Locate the cell with the specified text and output its [x, y] center coordinate. 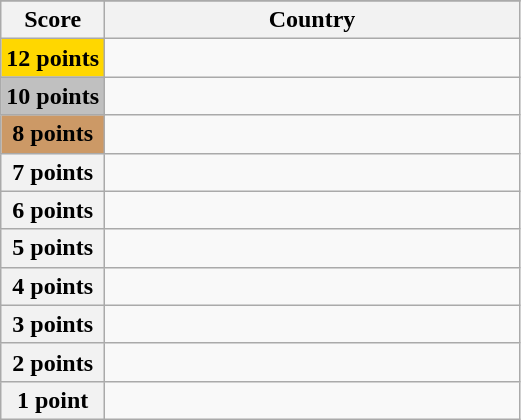
4 points [53, 286]
3 points [53, 324]
7 points [53, 172]
5 points [53, 248]
1 point [53, 400]
Country [312, 20]
10 points [53, 96]
6 points [53, 210]
2 points [53, 362]
8 points [53, 134]
Score [53, 20]
12 points [53, 58]
